For the text-containing cell, return its midpoint in [x, y] coordinate format. 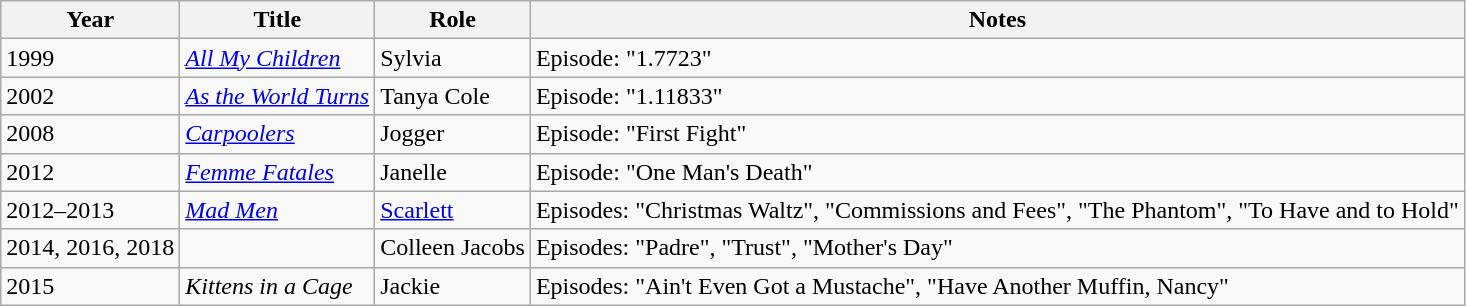
Janelle [453, 172]
All My Children [278, 58]
Episodes: "Padre", "Trust", "Mother's Day" [997, 248]
Title [278, 20]
1999 [90, 58]
Episode: "1.11833" [997, 96]
Femme Fatales [278, 172]
Jackie [453, 286]
Colleen Jacobs [453, 248]
2012–2013 [90, 210]
2015 [90, 286]
2008 [90, 134]
2002 [90, 96]
Episodes: "Ain't Even Got a Mustache", "Have Another Muffin, Nancy" [997, 286]
Role [453, 20]
Carpoolers [278, 134]
Mad Men [278, 210]
Kittens in a Cage [278, 286]
Episode: "One Man's Death" [997, 172]
Scarlett [453, 210]
Jogger [453, 134]
2012 [90, 172]
Episodes: "Christmas Waltz", "Commissions and Fees", "The Phantom", "To Have and to Hold" [997, 210]
As the World Turns [278, 96]
Notes [997, 20]
Tanya Cole [453, 96]
Episode: "First Fight" [997, 134]
Episode: "1.7723" [997, 58]
2014, 2016, 2018 [90, 248]
Year [90, 20]
Sylvia [453, 58]
